Scan for the cell matching the given text and deliver its (X, Y) coordinate at center. 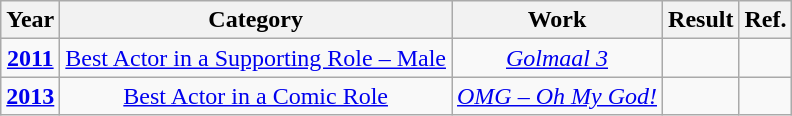
Result (701, 20)
2011 (30, 58)
OMG – Oh My God! (558, 96)
2013 (30, 96)
Year (30, 20)
Ref. (766, 20)
Best Actor in a Comic Role (256, 96)
Work (558, 20)
Golmaal 3 (558, 58)
Best Actor in a Supporting Role – Male (256, 58)
Category (256, 20)
